Return the (x, y) coordinate for the center point of the cell that contains the specified text.  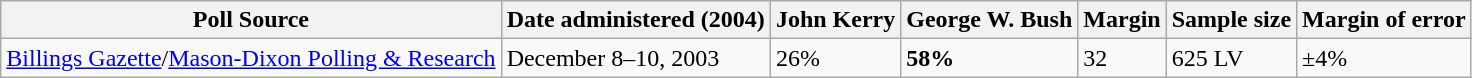
26% (835, 58)
32 (1122, 58)
Date administered (2004) (636, 20)
John Kerry (835, 20)
George W. Bush (990, 20)
625 LV (1231, 58)
December 8–10, 2003 (636, 58)
58% (990, 58)
Billings Gazette/Mason-Dixon Polling & Research (251, 58)
Sample size (1231, 20)
±4% (1384, 58)
Margin of error (1384, 20)
Poll Source (251, 20)
Margin (1122, 20)
